Extract the (x, y) coordinate from the center of the cell holding the provided text.  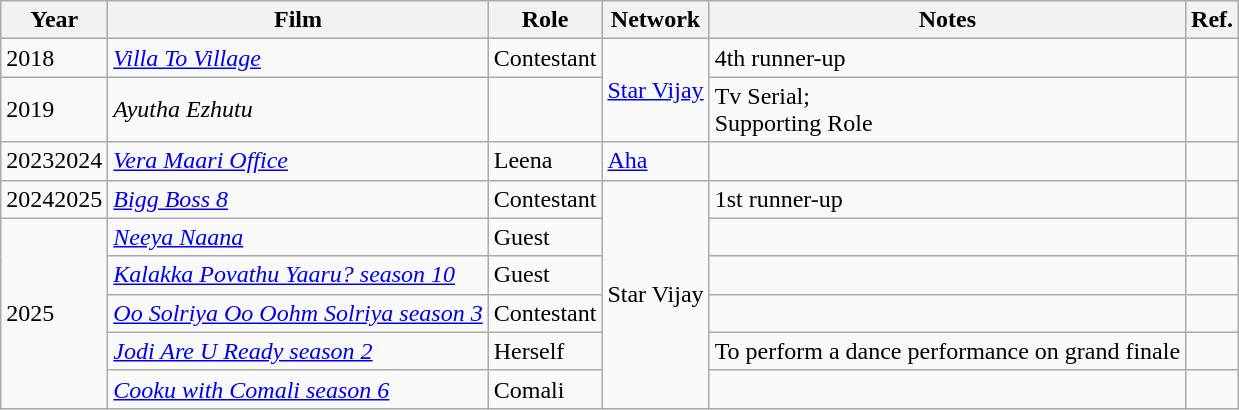
Aha (656, 161)
1st runner-up (947, 199)
2025 (54, 313)
Bigg Boss 8 (298, 199)
Notes (947, 20)
Tv Serial;Supporting Role (947, 110)
Oo Solriya Oo Oohm Solriya season 3 (298, 313)
Vera Maari Office (298, 161)
Herself (545, 351)
2018 (54, 58)
20242025 (54, 199)
2019 (54, 110)
To perform a dance performance on grand finale (947, 351)
Ref. (1212, 20)
Neeya Naana (298, 237)
Network (656, 20)
Cooku with Comali season 6 (298, 389)
Comali (545, 389)
Jodi Are U Ready season 2 (298, 351)
Kalakka Povathu Yaaru? season 10 (298, 275)
4th runner-up (947, 58)
20232024 (54, 161)
Film (298, 20)
Ayutha Ezhutu (298, 110)
Leena (545, 161)
Role (545, 20)
Villa To Village (298, 58)
Year (54, 20)
